Capture the cell that displays the provided text and extract its (x, y) central coordinate. 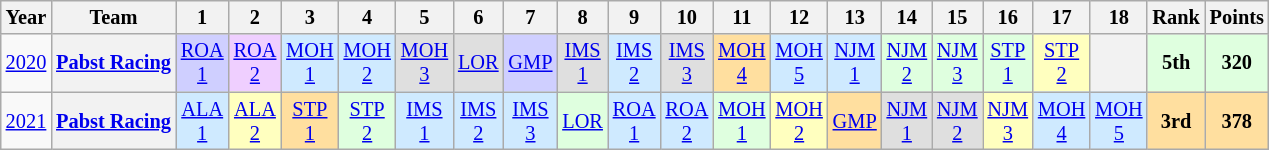
10 (686, 17)
12 (798, 17)
5th (1176, 63)
ALA2 (256, 121)
7 (530, 17)
13 (855, 17)
Rank (1176, 17)
2 (256, 17)
ALA1 (202, 121)
17 (1062, 17)
6 (478, 17)
3 (310, 17)
378 (1237, 121)
5 (424, 17)
320 (1237, 63)
4 (368, 17)
3rd (1176, 121)
1 (202, 17)
9 (634, 17)
15 (957, 17)
Points (1237, 17)
14 (907, 17)
16 (1007, 17)
18 (1118, 17)
Team (114, 17)
11 (742, 17)
8 (582, 17)
MOH3 (424, 63)
Year (26, 17)
2020 (26, 63)
2021 (26, 121)
